Locate the cell with the specified text and output its (X, Y) center coordinate. 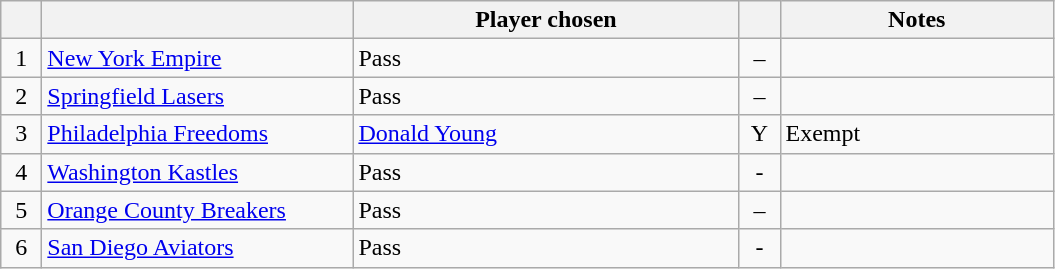
Exempt (917, 134)
Y (760, 134)
Player chosen (546, 20)
Orange County Breakers (198, 210)
6 (22, 248)
San Diego Aviators (198, 248)
3 (22, 134)
Donald Young (546, 134)
Springfield Lasers (198, 96)
5 (22, 210)
New York Empire (198, 58)
2 (22, 96)
Philadelphia Freedoms (198, 134)
4 (22, 172)
Notes (917, 20)
Washington Kastles (198, 172)
1 (22, 58)
